Extract the [x, y] coordinate from the center of the cell holding the provided text.  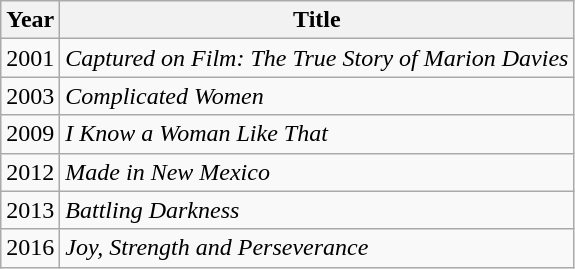
2016 [30, 248]
Joy, Strength and Perseverance [317, 248]
Complicated Women [317, 96]
Made in New Mexico [317, 172]
2012 [30, 172]
Title [317, 20]
2001 [30, 58]
I Know a Woman Like That [317, 134]
2013 [30, 210]
Battling Darkness [317, 210]
Year [30, 20]
2009 [30, 134]
Captured on Film: The True Story of Marion Davies [317, 58]
2003 [30, 96]
